Identify which cell holds the provided text, then report its [X, Y] central coordinate. 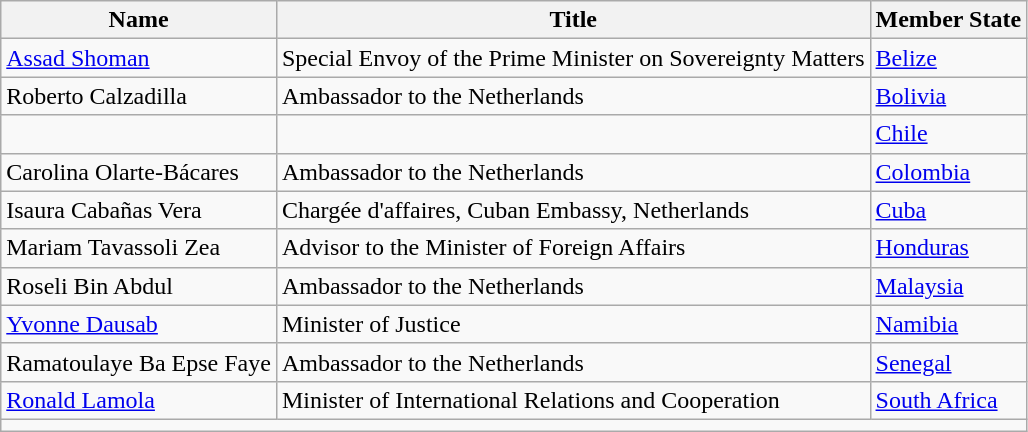
Malaysia [948, 286]
Minister of International Relations and Cooperation [573, 400]
Cuba [948, 210]
Roseli Bin Abdul [139, 286]
Bolivia [948, 96]
Name [139, 20]
Mariam Tavassoli Zea [139, 248]
Honduras [948, 248]
Namibia [948, 324]
Assad Shoman [139, 58]
Chile [948, 134]
Ronald Lamola [139, 400]
Isaura Cabañas Vera [139, 210]
Chargée d'affaires, Cuban Embassy, Netherlands [573, 210]
Member State [948, 20]
Yvonne Dausab [139, 324]
Ramatoulaye Ba Epse Faye [139, 362]
Colombia [948, 172]
Senegal [948, 362]
Special Envoy of the Prime Minister on Sovereignty Matters [573, 58]
Advisor to the Minister of Foreign Affairs [573, 248]
Minister of Justice [573, 324]
Roberto Calzadilla [139, 96]
Carolina Olarte-Bácares [139, 172]
South Africa [948, 400]
Title [573, 20]
Belize [948, 58]
